Return the [x, y] coordinate for the center point of the cell that contains the specified text.  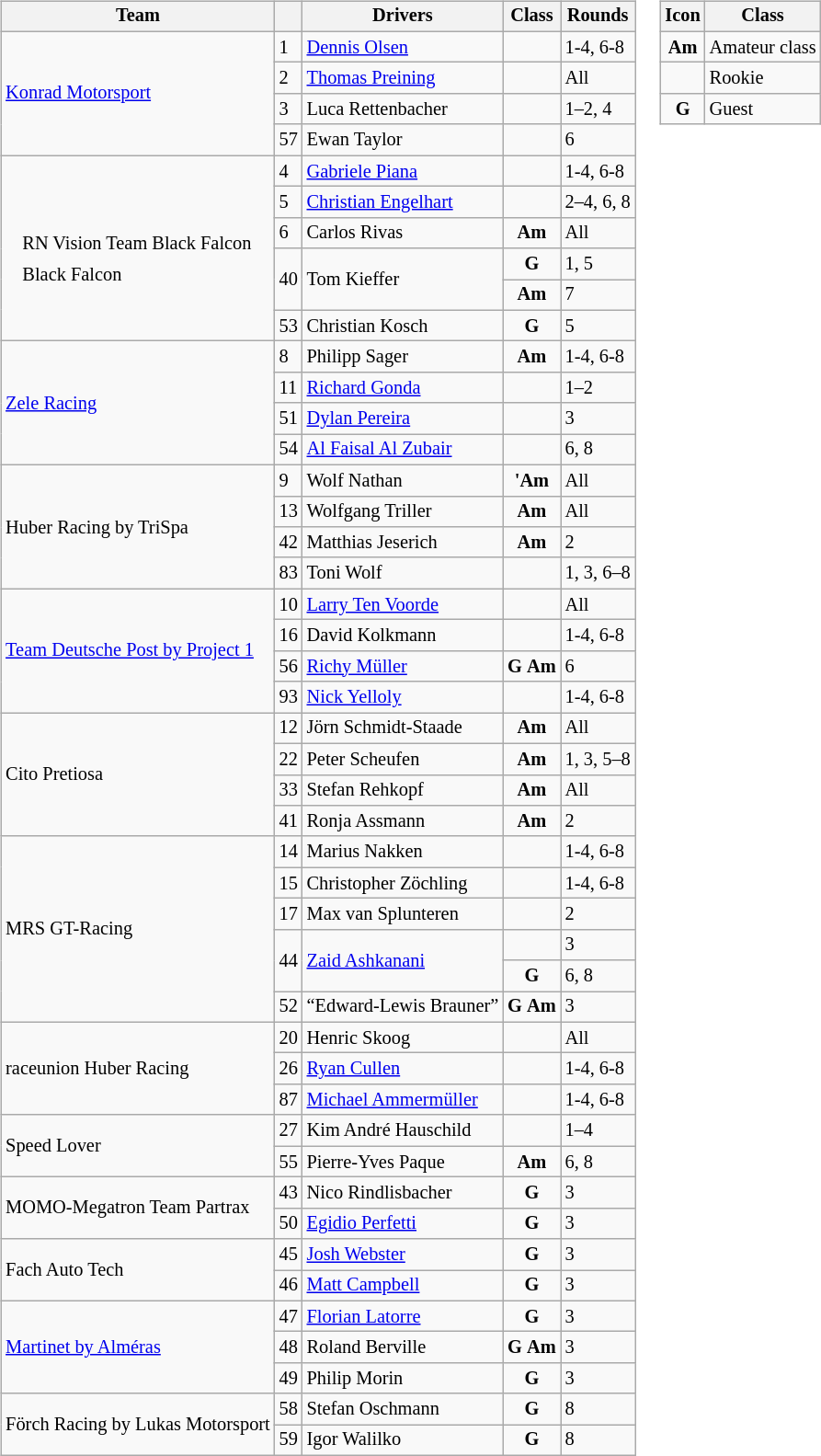
David Kolkmann [403, 636]
55 [289, 1162]
26 [289, 1069]
53 [289, 326]
Josh Webster [403, 1255]
Rookie [763, 78]
Peter Scheufen [403, 759]
Amateur class [763, 47]
1–2, 4 [598, 109]
Marius Nakken [403, 852]
27 [289, 1130]
1, 5 [598, 264]
RN Vision Team Black Falcon Black Falcon [138, 248]
Martinet by Alméras [138, 1347]
49 [289, 1379]
Team [138, 17]
9 [289, 480]
Matthias Jeserich [403, 543]
Tom Kieffer [403, 280]
7 [598, 295]
52 [289, 1007]
Al Faisal Al Zubair [403, 450]
Philipp Sager [403, 357]
Larry Ten Voorde [403, 604]
15 [289, 883]
48 [289, 1347]
22 [289, 759]
Pierre-Yves Paque [403, 1162]
Förch Racing by Lukas Motorsport [138, 1424]
50 [289, 1223]
Nico Rindlisbacher [403, 1193]
1 [289, 47]
Dylan Pereira [403, 418]
MOMO-Megatron Team Partrax [138, 1209]
“Edward-Lewis Brauner” [403, 1007]
Dennis Olsen [403, 47]
2–4, 6, 8 [598, 202]
40 [289, 280]
Fach Auto Tech [138, 1269]
Konrad Motorsport [138, 94]
Zele Racing [138, 403]
Rounds [598, 17]
Luca Rettenbacher [403, 109]
54 [289, 450]
Richard Gonda [403, 388]
16 [289, 636]
Richy Müller [403, 666]
Egidio Perfetti [403, 1223]
1–2 [598, 388]
Stefan Oschmann [403, 1409]
Roland Berville [403, 1347]
Jörn Schmidt-Staade [403, 728]
43 [289, 1193]
47 [289, 1316]
Toni Wolf [403, 573]
57 [289, 140]
Ronja Assmann [403, 821]
Black Falcon [136, 275]
Florian Latorre [403, 1316]
14 [289, 852]
13 [289, 511]
Gabriele Piana [403, 171]
Nick Yelloly [403, 697]
46 [289, 1286]
17 [289, 914]
Igor Walilko [403, 1440]
Wolf Nathan [403, 480]
Christian Engelhart [403, 202]
41 [289, 821]
44 [289, 960]
Christian Kosch [403, 326]
59 [289, 1440]
Drivers [403, 17]
raceunion Huber Racing [138, 1069]
Zaid Ashkanani [403, 960]
Michael Ammermüller [403, 1100]
Henric Skoog [403, 1038]
Cito Pretiosa [138, 774]
MRS GT-Racing [138, 929]
Huber Racing by TriSpa [138, 526]
58 [289, 1409]
83 [289, 573]
'Am [531, 480]
1, 3, 5–8 [598, 759]
Christopher Zöchling [403, 883]
12 [289, 728]
93 [289, 697]
Stefan Rehkopf [403, 790]
Icon [683, 17]
Speed Lover [138, 1146]
4 [289, 171]
Max van Splunteren [403, 914]
Kim André Hauschild [403, 1130]
11 [289, 388]
Carlos Rivas [403, 233]
Philip Morin [403, 1379]
Matt Campbell [403, 1286]
33 [289, 790]
56 [289, 666]
1, 3, 6–8 [598, 573]
51 [289, 418]
Wolfgang Triller [403, 511]
Ewan Taylor [403, 140]
45 [289, 1255]
87 [289, 1100]
1–4 [598, 1130]
42 [289, 543]
20 [289, 1038]
Guest [763, 109]
Ryan Cullen [403, 1069]
Team Deutsche Post by Project 1 [138, 651]
10 [289, 604]
Thomas Preining [403, 78]
RN Vision Team Black Falcon [136, 243]
